For the text-containing cell, return its midpoint in [X, Y] coordinate format. 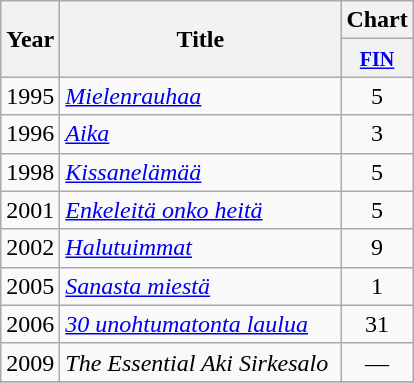
2006 [30, 324]
1 [377, 286]
30 unohtumatonta laulua [200, 324]
1998 [30, 172]
1996 [30, 134]
The Essential Aki Sirkesalo [200, 362]
Mielenrauhaa [200, 96]
2001 [30, 210]
2005 [30, 286]
FIN [377, 58]
Title [200, 39]
Year [30, 39]
2009 [30, 362]
9 [377, 248]
Sanasta miestä [200, 286]
Halutuimmat [200, 248]
Aika [200, 134]
31 [377, 324]
1995 [30, 96]
Kissanelämää [200, 172]
Enkeleitä onko heitä [200, 210]
— [377, 362]
Chart [377, 20]
3 [377, 134]
2002 [30, 248]
